Return (X, Y) of the center of cell containing provided text 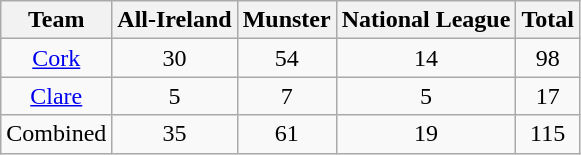
Clare (56, 96)
17 (548, 96)
Team (56, 20)
National League (426, 20)
115 (548, 134)
14 (426, 58)
19 (426, 134)
Total (548, 20)
Cork (56, 58)
Munster (286, 20)
35 (174, 134)
All-Ireland (174, 20)
61 (286, 134)
54 (286, 58)
30 (174, 58)
Combined (56, 134)
7 (286, 96)
98 (548, 58)
